Identify which cell holds the provided text, then report its [X, Y] central coordinate. 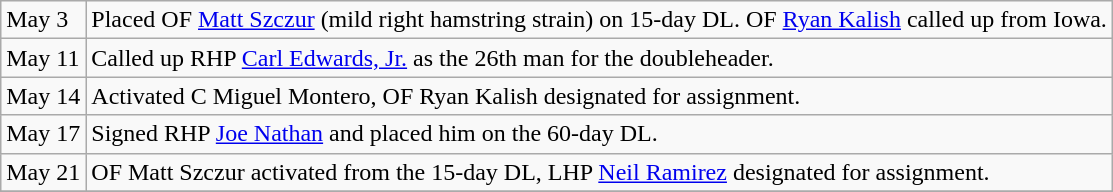
May 17 [44, 134]
May 14 [44, 96]
Called up RHP Carl Edwards, Jr. as the 26th man for the doubleheader. [600, 58]
Signed RHP Joe Nathan and placed him on the 60-day DL. [600, 134]
May 21 [44, 172]
May 3 [44, 20]
OF Matt Szczur activated from the 15-day DL, LHP Neil Ramirez designated for assignment. [600, 172]
Activated C Miguel Montero, OF Ryan Kalish designated for assignment. [600, 96]
May 11 [44, 58]
Placed OF Matt Szczur (mild right hamstring strain) on 15-day DL. OF Ryan Kalish called up from Iowa. [600, 20]
